Provide the (X, Y) coordinate of the cell's center where the given text is located.  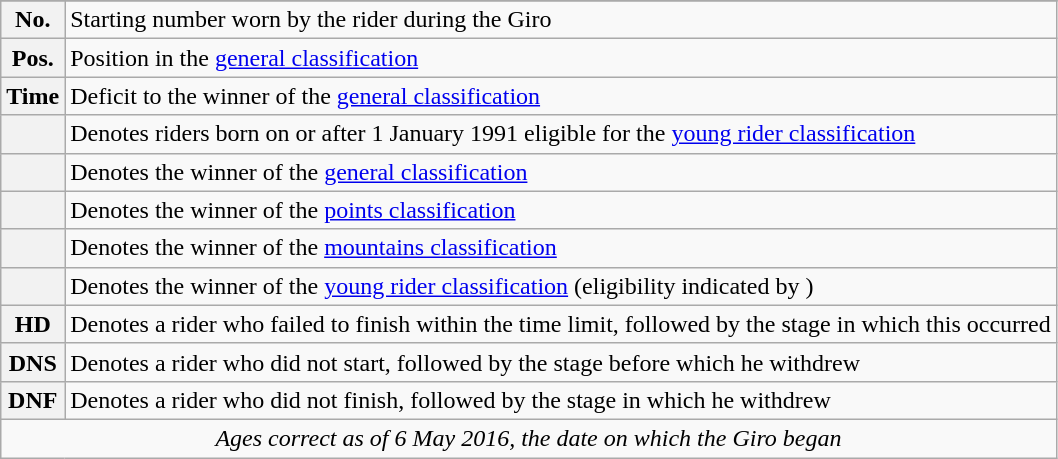
DNF (33, 400)
Denotes a rider who failed to finish within the time limit, followed by the stage in which this occurred (561, 324)
Position in the general classification (561, 58)
Starting number worn by the rider during the Giro (561, 20)
Pos. (33, 58)
DNS (33, 362)
Ages correct as of 6 May 2016, the date on which the Giro began (528, 438)
Denotes a rider who did not finish, followed by the stage in which he withdrew (561, 400)
Denotes the winner of the general classification (561, 172)
Denotes a rider who did not start, followed by the stage before which he withdrew (561, 362)
HD (33, 324)
Deficit to the winner of the general classification (561, 96)
Denotes the winner of the mountains classification (561, 248)
Time (33, 96)
No. (33, 20)
Denotes the winner of the young rider classification (eligibility indicated by ) (561, 286)
Denotes the winner of the points classification (561, 210)
Denotes riders born on or after 1 January 1991 eligible for the young rider classification (561, 134)
